Detect which cell encompasses the target text, then output its (x, y) center coordinate. 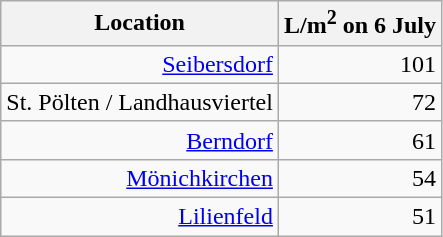
L/m2 on 6 July (360, 24)
61 (360, 140)
Mönichkirchen (140, 178)
Location (140, 24)
51 (360, 217)
54 (360, 178)
Lilienfeld (140, 217)
101 (360, 64)
St. Pölten / Landhausviertel (140, 102)
Berndorf (140, 140)
Seibersdorf (140, 64)
72 (360, 102)
